Return the [X, Y] coordinate for the center point of the cell that contains the specified text.  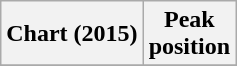
Peakposition [189, 34]
Chart (2015) [72, 34]
